Output the (X, Y) coordinate of the center of the cell containing the given text.  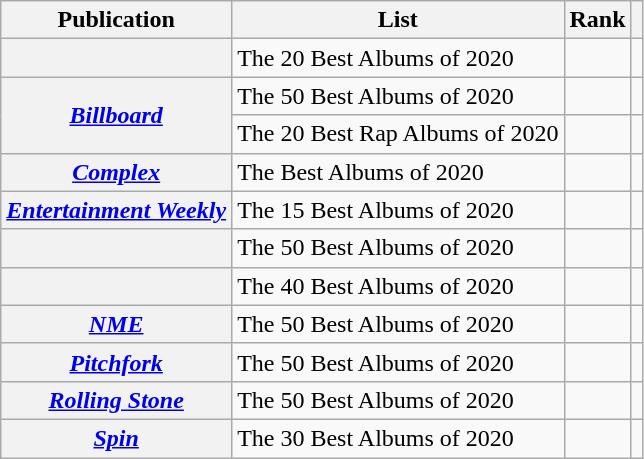
The 20 Best Rap Albums of 2020 (398, 134)
Publication (116, 20)
The 30 Best Albums of 2020 (398, 438)
The 20 Best Albums of 2020 (398, 58)
The Best Albums of 2020 (398, 172)
Billboard (116, 115)
List (398, 20)
Spin (116, 438)
The 15 Best Albums of 2020 (398, 210)
Rolling Stone (116, 400)
NME (116, 324)
Rank (598, 20)
The 40 Best Albums of 2020 (398, 286)
Entertainment Weekly (116, 210)
Pitchfork (116, 362)
Complex (116, 172)
